Scan for the cell matching the given text and deliver its (X, Y) coordinate at center. 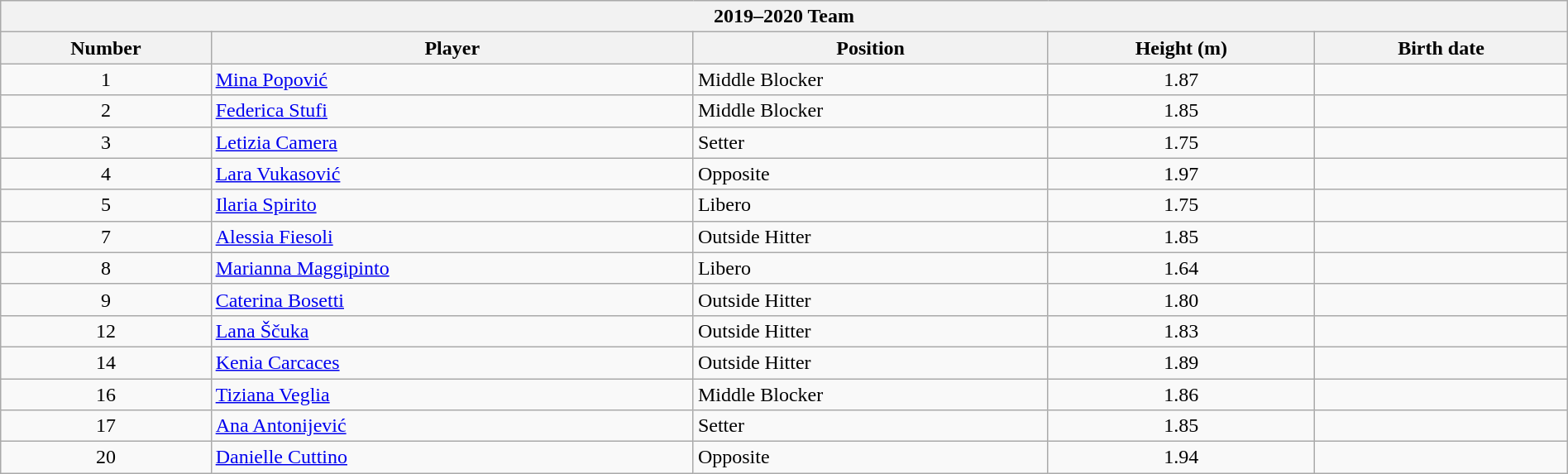
Lana Ščuka (452, 331)
Alessia Fiesoli (452, 237)
8 (106, 268)
Ilaria Spirito (452, 205)
1.86 (1181, 395)
20 (106, 457)
1.64 (1181, 268)
1.80 (1181, 299)
Player (452, 48)
Kenia Carcaces (452, 362)
3 (106, 142)
Danielle Cuttino (452, 457)
Tiziana Veglia (452, 395)
2 (106, 111)
5 (106, 205)
Federica Stufi (452, 111)
2019–2020 Team (784, 17)
Letizia Camera (452, 142)
7 (106, 237)
1.87 (1181, 79)
16 (106, 395)
Lara Vukasović (452, 174)
12 (106, 331)
1.97 (1181, 174)
1.83 (1181, 331)
17 (106, 426)
Ana Antonijević (452, 426)
14 (106, 362)
Position (870, 48)
1 (106, 79)
Caterina Bosetti (452, 299)
Mina Popović (452, 79)
Birth date (1441, 48)
Number (106, 48)
Marianna Maggipinto (452, 268)
1.94 (1181, 457)
Height (m) (1181, 48)
4 (106, 174)
9 (106, 299)
1.89 (1181, 362)
